From the cell containing the given text, extract its center point as (X, Y) coordinate. 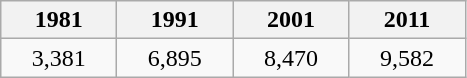
3,381 (59, 58)
2001 (291, 20)
1981 (59, 20)
1991 (175, 20)
8,470 (291, 58)
6,895 (175, 58)
9,582 (407, 58)
2011 (407, 20)
